Pinpoint the cell where the given text exists, returning its (X, Y) midpoint coordinate. 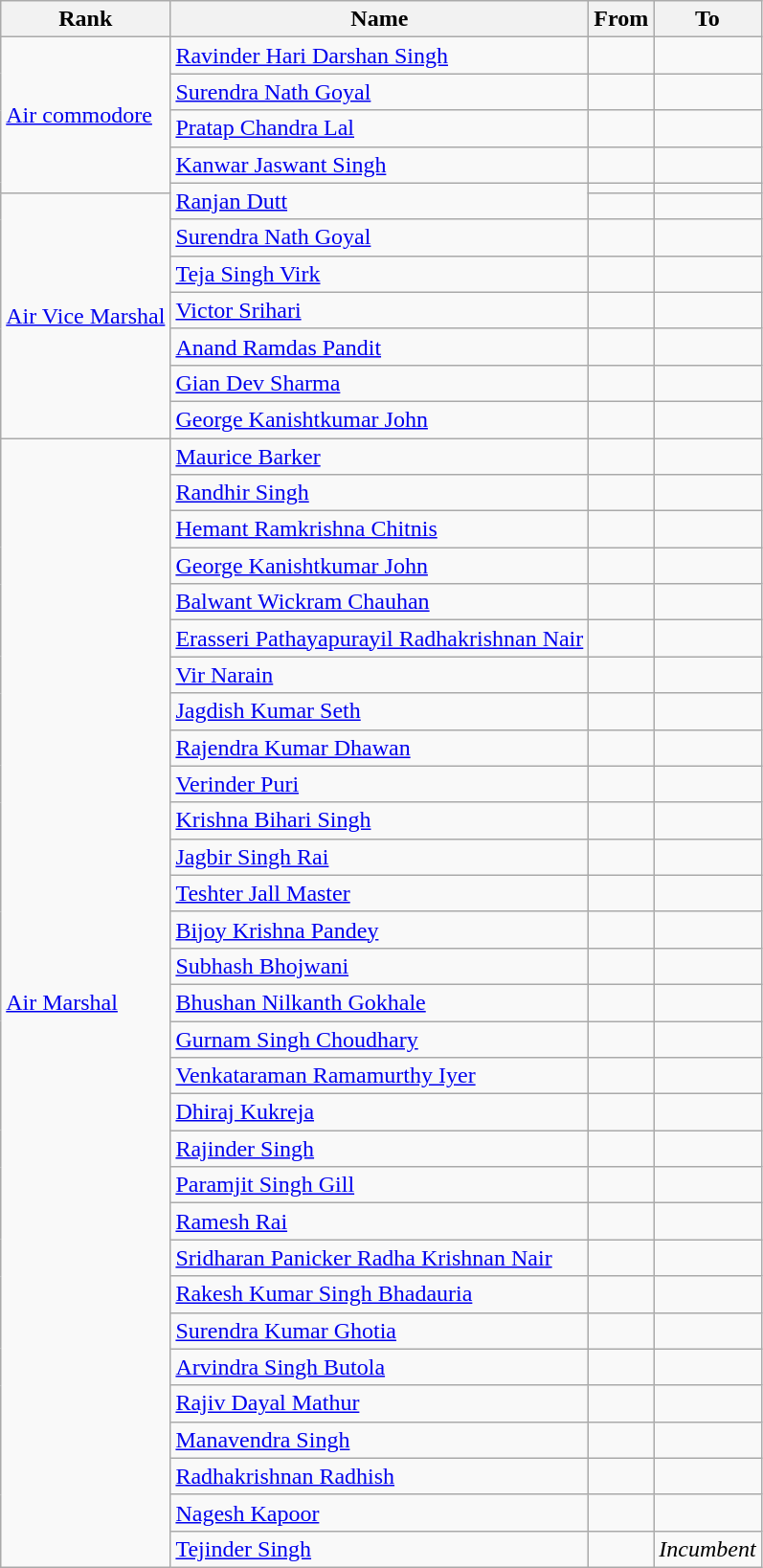
From (621, 19)
Paramjit Singh Gill (379, 1185)
Hemant Ramkrishna Chitnis (379, 529)
Verinder Puri (379, 784)
Rank (86, 19)
Incumbent (707, 1549)
Subhash Bhojwani (379, 966)
Vir Narain (379, 675)
Balwant Wickram Chauhan (379, 602)
Name (379, 19)
Sridharan Panicker Radha Krishnan Nair (379, 1258)
Randhir Singh (379, 493)
Rajendra Kumar Dhawan (379, 748)
To (707, 19)
Gurnam Singh Choudhary (379, 1039)
Rakesh Kumar Singh Bhadauria (379, 1294)
Jagdish Kumar Seth (379, 711)
Ramesh Rai (379, 1221)
Surendra Kumar Ghotia (379, 1331)
Venkataraman Ramamurthy Iyer (379, 1076)
Air Marshal (86, 1003)
Krishna Bihari Singh (379, 820)
Gian Dev Sharma (379, 383)
Manavendra Singh (379, 1440)
Teja Singh Virk (379, 274)
Victor Srihari (379, 310)
Air Vice Marshal (86, 316)
Erasseri Pathayapurayil Radhakrishnan Nair (379, 638)
Jagbir Singh Rai (379, 857)
Ravinder Hari Darshan Singh (379, 56)
Ranjan Dutt (379, 201)
Rajinder Singh (379, 1149)
Arvindra Singh Butola (379, 1367)
Bhushan Nilkanth Gokhale (379, 1002)
Air commodore (86, 115)
Bijoy Krishna Pandey (379, 930)
Rajiv Dayal Mathur (379, 1403)
Kanwar Jaswant Singh (379, 165)
Anand Ramdas Pandit (379, 347)
Tejinder Singh (379, 1549)
Nagesh Kapoor (379, 1512)
Dhiraj Kukreja (379, 1112)
Pratap Chandra Lal (379, 128)
Teshter Jall Master (379, 893)
Radhakrishnan Radhish (379, 1476)
Maurice Barker (379, 457)
